From the cell containing the given text, extract its center point as (X, Y) coordinate. 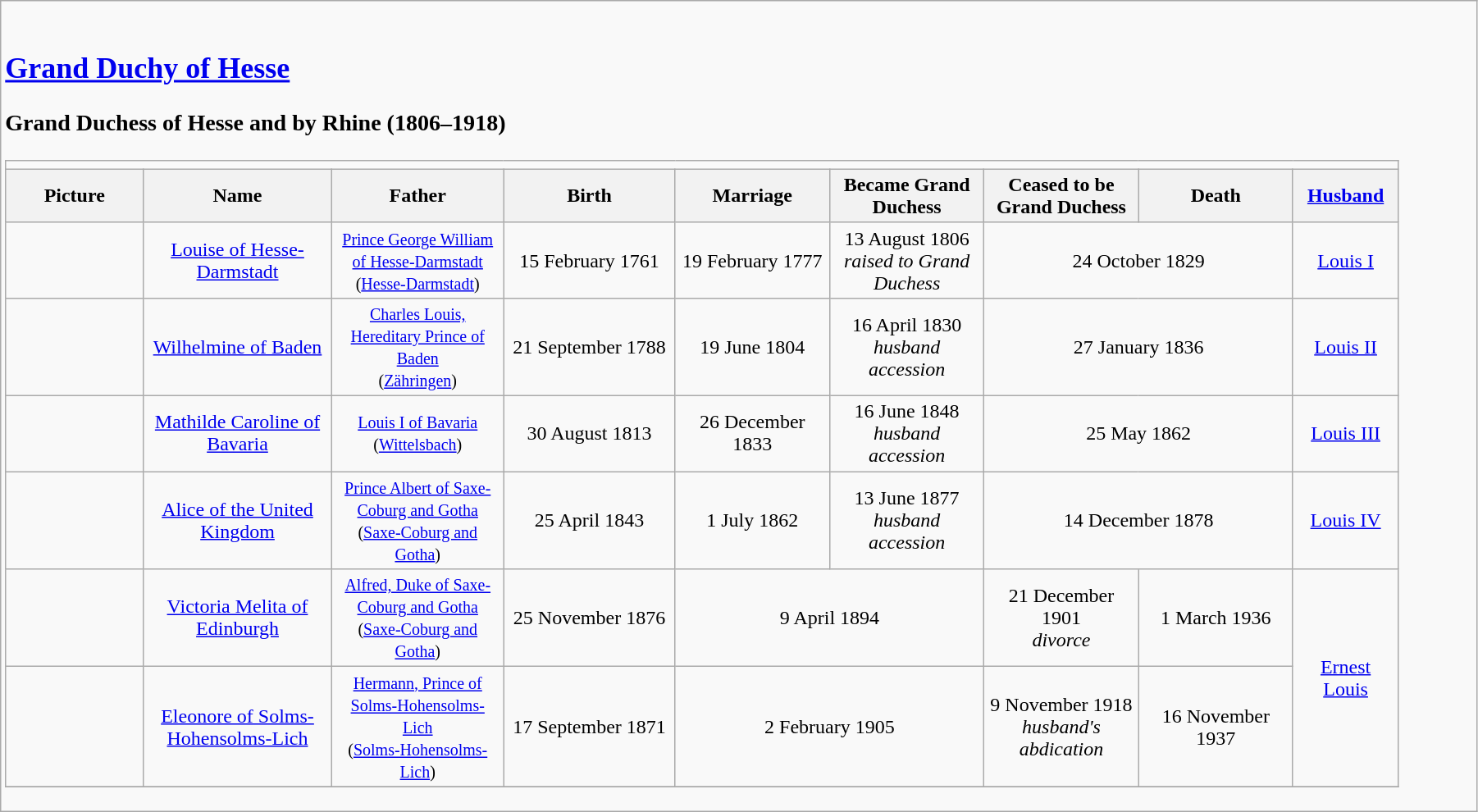
16 November 1937 (1216, 727)
Alfred, Duke of Saxe-Coburg and Gotha(Saxe-Coburg and Gotha) (418, 618)
1 March 1936 (1216, 618)
Prince George William of Hesse-Darmstadt(Hesse-Darmstadt) (418, 260)
Louise of Hesse-Darmstadt (237, 260)
Hermann, Prince of Solms-Hohensolms-Lich(Solms-Hohensolms-Lich) (418, 727)
Eleonore of Solms-Hohensolms-Lich (237, 727)
30 August 1813 (589, 434)
16 April 1830husband accession (906, 348)
Prince Albert of Saxe-Coburg and Gotha(Saxe-Coburg and Gotha) (418, 520)
Ernest Louis (1345, 677)
13 June 1877husband accession (906, 520)
Birth (589, 195)
Husband (1345, 195)
15 February 1761 (589, 260)
Louis II (1345, 348)
24 October 1829 (1138, 260)
25 April 1843 (589, 520)
Death (1216, 195)
Marriage (752, 195)
13 August 1806raised to Grand Duchess (906, 260)
1 July 1862 (752, 520)
Name (237, 195)
14 December 1878 (1138, 520)
25 November 1876 (589, 618)
21 September 1788 (589, 348)
9 April 1894 (830, 618)
Father (418, 195)
21 December 1901divorce (1061, 618)
Picture (74, 195)
9 November 1918husband's abdication (1061, 727)
27 January 1836 (1138, 348)
Charles Louis, Hereditary Prince of Baden(Zähringen) (418, 348)
17 September 1871 (589, 727)
26 December 1833 (752, 434)
Became Grand Duchess (906, 195)
Victoria Melita of Edinburgh (237, 618)
Louis I of Bavaria(Wittelsbach) (418, 434)
Louis I (1345, 260)
Wilhelmine of Baden (237, 348)
Alice of the United Kingdom (237, 520)
Ceased to be Grand Duchess (1061, 195)
16 June 1848husband accession (906, 434)
19 February 1777 (752, 260)
19 June 1804 (752, 348)
Louis IV (1345, 520)
25 May 1862 (1138, 434)
Louis III (1345, 434)
2 February 1905 (830, 727)
Mathilde Caroline of Bavaria (237, 434)
